Scan for the cell matching the given text and deliver its [x, y] coordinate at center. 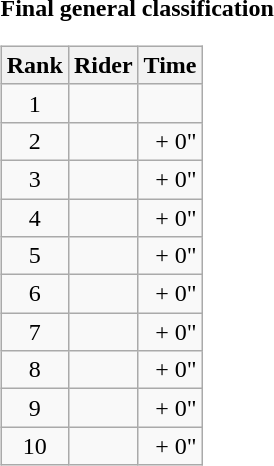
9 [34, 408]
4 [34, 217]
2 [34, 141]
6 [34, 294]
1 [34, 103]
Time [170, 65]
7 [34, 332]
Rank [34, 65]
5 [34, 256]
8 [34, 370]
3 [34, 179]
10 [34, 446]
Rider [103, 65]
